Return the (x, y) coordinate for the center point of the cell that contains the specified text.  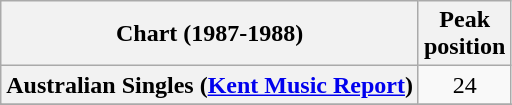
24 (464, 85)
Chart (1987-1988) (210, 34)
Peakposition (464, 34)
Australian Singles (Kent Music Report) (210, 85)
